Extract the (X, Y) coordinate from the center of the cell holding the provided text.  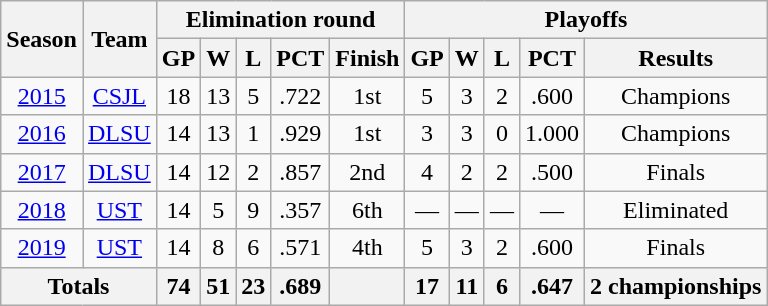
2nd (368, 172)
2016 (42, 134)
8 (218, 248)
.689 (300, 286)
2017 (42, 172)
2015 (42, 96)
Totals (78, 286)
2018 (42, 210)
1.000 (552, 134)
51 (218, 286)
Season (42, 39)
Elimination round (280, 20)
.647 (552, 286)
.571 (300, 248)
CSJL (119, 96)
9 (254, 210)
4th (368, 248)
.929 (300, 134)
23 (254, 286)
74 (178, 286)
4 (427, 172)
17 (427, 286)
1 (254, 134)
Playoffs (586, 20)
.500 (552, 172)
Results (675, 58)
18 (178, 96)
6th (368, 210)
Team (119, 39)
2 championships (675, 286)
.357 (300, 210)
0 (502, 134)
.722 (300, 96)
12 (218, 172)
.857 (300, 172)
Finish (368, 58)
Eliminated (675, 210)
11 (466, 286)
2019 (42, 248)
